Capture the cell that displays the provided text and extract its (X, Y) central coordinate. 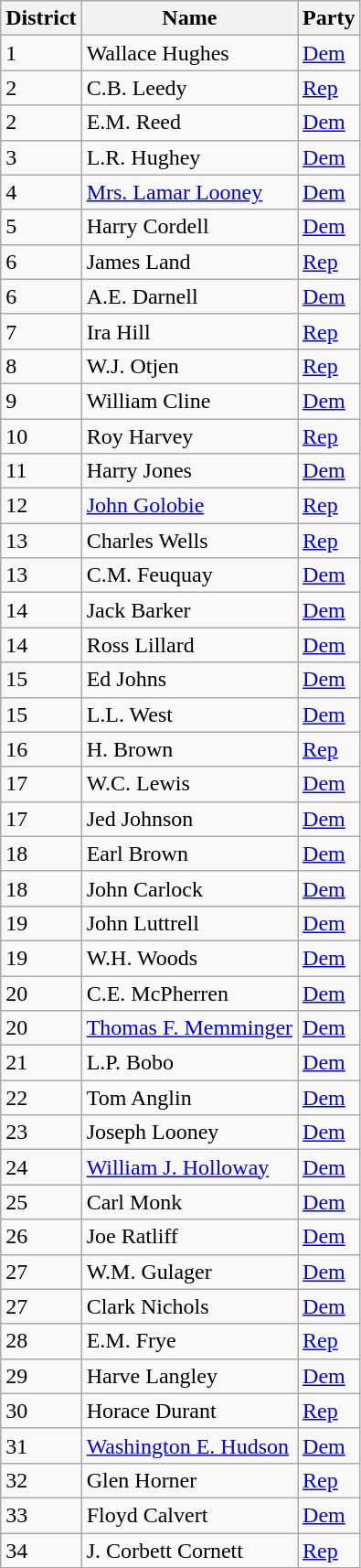
Washington E. Hudson (189, 1445)
23 (41, 1133)
John Golobie (189, 506)
E.M. Frye (189, 1341)
8 (41, 366)
Clark Nichols (189, 1306)
Jack Barker (189, 610)
21 (41, 1063)
12 (41, 506)
3 (41, 157)
Joe Ratliff (189, 1237)
28 (41, 1341)
26 (41, 1237)
Jed Johnson (189, 819)
32 (41, 1480)
Roy Harvey (189, 436)
25 (41, 1202)
1 (41, 53)
John Carlock (189, 888)
H. Brown (189, 749)
Ira Hill (189, 331)
Harry Jones (189, 471)
Tom Anglin (189, 1098)
District (41, 18)
C.M. Feuquay (189, 575)
W.M. Gulager (189, 1272)
34 (41, 1551)
10 (41, 436)
4 (41, 192)
16 (41, 749)
J. Corbett Cornett (189, 1551)
Mrs. Lamar Looney (189, 192)
22 (41, 1098)
31 (41, 1445)
L.L. West (189, 714)
John Luttrell (189, 923)
Horace Durant (189, 1411)
Thomas F. Memminger (189, 1028)
7 (41, 331)
L.P. Bobo (189, 1063)
Ed Johns (189, 680)
Floyd Calvert (189, 1515)
C.E. McPherren (189, 993)
33 (41, 1515)
Glen Horner (189, 1480)
Joseph Looney (189, 1133)
James Land (189, 262)
Charles Wells (189, 541)
Name (189, 18)
W.J. Otjen (189, 366)
L.R. Hughey (189, 157)
E.M. Reed (189, 123)
Wallace Hughes (189, 53)
24 (41, 1167)
Earl Brown (189, 854)
William J. Holloway (189, 1167)
11 (41, 471)
W.H. Woods (189, 958)
Party (329, 18)
Carl Monk (189, 1202)
A.E. Darnell (189, 296)
9 (41, 401)
Harry Cordell (189, 227)
William Cline (189, 401)
30 (41, 1411)
W.C. Lewis (189, 784)
Ross Lillard (189, 645)
5 (41, 227)
C.B. Leedy (189, 88)
Harve Langley (189, 1376)
29 (41, 1376)
